Return the (X, Y) coordinate for the center point of the cell that contains the specified text.  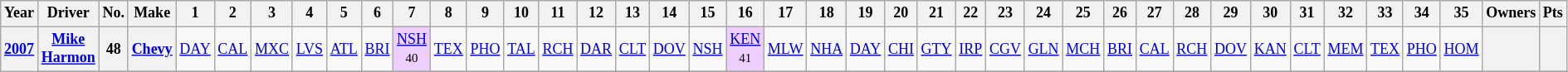
TAL (521, 49)
18 (827, 13)
14 (669, 13)
NSH (707, 49)
8 (448, 13)
CHI (901, 49)
20 (901, 13)
NHA (827, 49)
KEN41 (745, 49)
30 (1270, 13)
MLW (785, 49)
No. (113, 13)
25 (1083, 13)
19 (866, 13)
MCH (1083, 49)
11 (558, 13)
17 (785, 13)
26 (1121, 13)
1 (195, 13)
48 (113, 49)
16 (745, 13)
32 (1346, 13)
MEM (1346, 49)
GTY (936, 49)
Mike Harmon (68, 49)
IRP (971, 49)
29 (1231, 13)
Pts (1552, 13)
21 (936, 13)
HOM (1461, 49)
28 (1192, 13)
CGV (1006, 49)
9 (485, 13)
KAN (1270, 49)
Year (20, 13)
Chevy (152, 49)
NSH40 (412, 49)
3 (272, 13)
6 (377, 13)
27 (1154, 13)
34 (1421, 13)
24 (1043, 13)
Driver (68, 13)
33 (1385, 13)
10 (521, 13)
Owners (1511, 13)
LVS (309, 49)
7 (412, 13)
31 (1307, 13)
12 (596, 13)
22 (971, 13)
4 (309, 13)
Make (152, 13)
ATL (344, 49)
MXC (272, 49)
35 (1461, 13)
5 (344, 13)
13 (633, 13)
DAR (596, 49)
15 (707, 13)
23 (1006, 13)
2 (232, 13)
2007 (20, 49)
GLN (1043, 49)
